Extract the (x, y) coordinate from the center of the cell holding the provided text.  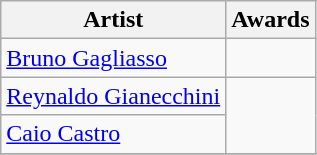
Awards (270, 20)
Artist (114, 20)
Reynaldo Gianecchini (114, 96)
Caio Castro (114, 134)
Bruno Gagliasso (114, 58)
